Identify which cell holds the provided text, then report its [x, y] central coordinate. 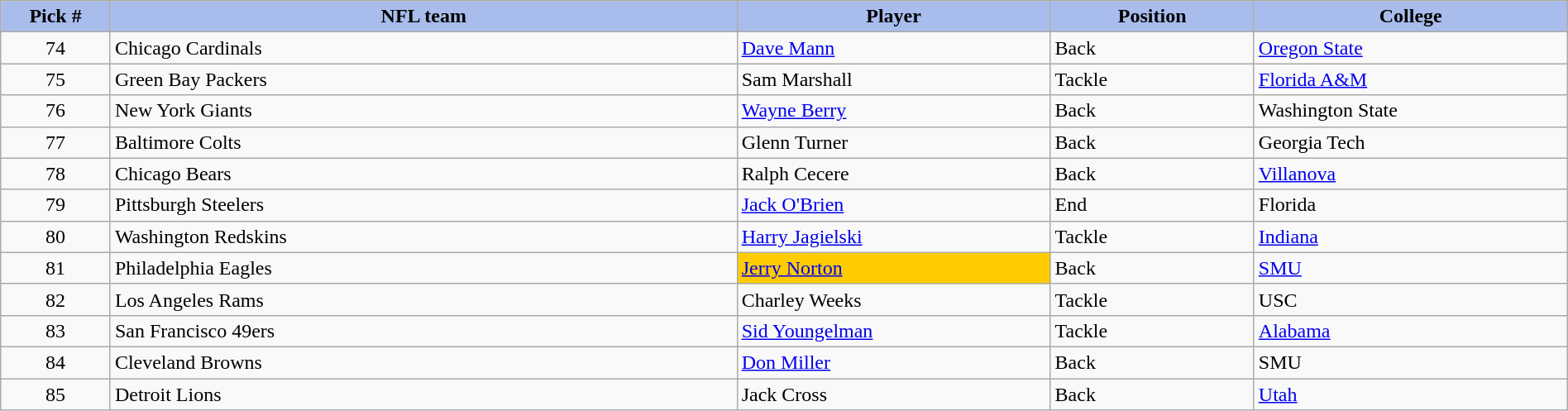
Jack Cross [893, 394]
Utah [1411, 394]
Harry Jagielski [893, 237]
Position [1152, 17]
Alabama [1411, 331]
79 [56, 205]
80 [56, 237]
Chicago Cardinals [423, 48]
College [1411, 17]
Cleveland Browns [423, 362]
Pick # [56, 17]
76 [56, 111]
Dave Mann [893, 48]
Detroit Lions [423, 394]
Georgia Tech [1411, 142]
Pittsburgh Steelers [423, 205]
Los Angeles Rams [423, 299]
Florida A&M [1411, 79]
81 [56, 268]
Washington State [1411, 111]
75 [56, 79]
Florida [1411, 205]
85 [56, 394]
Oregon State [1411, 48]
NFL team [423, 17]
USC [1411, 299]
Jerry Norton [893, 268]
New York Giants [423, 111]
Villanova [1411, 174]
Ralph Cecere [893, 174]
Washington Redskins [423, 237]
78 [56, 174]
Sid Youngelman [893, 331]
82 [56, 299]
Baltimore Colts [423, 142]
Charley Weeks [893, 299]
Chicago Bears [423, 174]
Sam Marshall [893, 79]
Green Bay Packers [423, 79]
Jack O'Brien [893, 205]
Don Miller [893, 362]
Player [893, 17]
Wayne Berry [893, 111]
74 [56, 48]
84 [56, 362]
Philadelphia Eagles [423, 268]
77 [56, 142]
Indiana [1411, 237]
End [1152, 205]
San Francisco 49ers [423, 331]
83 [56, 331]
Glenn Turner [893, 142]
